Extract the (X, Y) coordinate from the center of the cell holding the provided text.  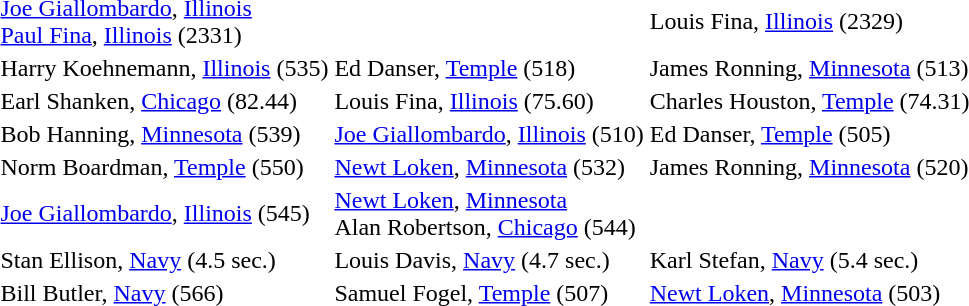
Louis Davis, Navy (4.7 sec.) (489, 260)
Louis Fina, Illinois (75.60) (489, 101)
Joe Giallombardo, Illinois (510) (489, 134)
Ed Danser, Temple (518) (489, 68)
Newt Loken, MinnesotaAlan Robertson, Chicago (544) (489, 214)
Newt Loken, Minnesota (532) (489, 167)
